Locate the cell with the specified text and output its (x, y) center coordinate. 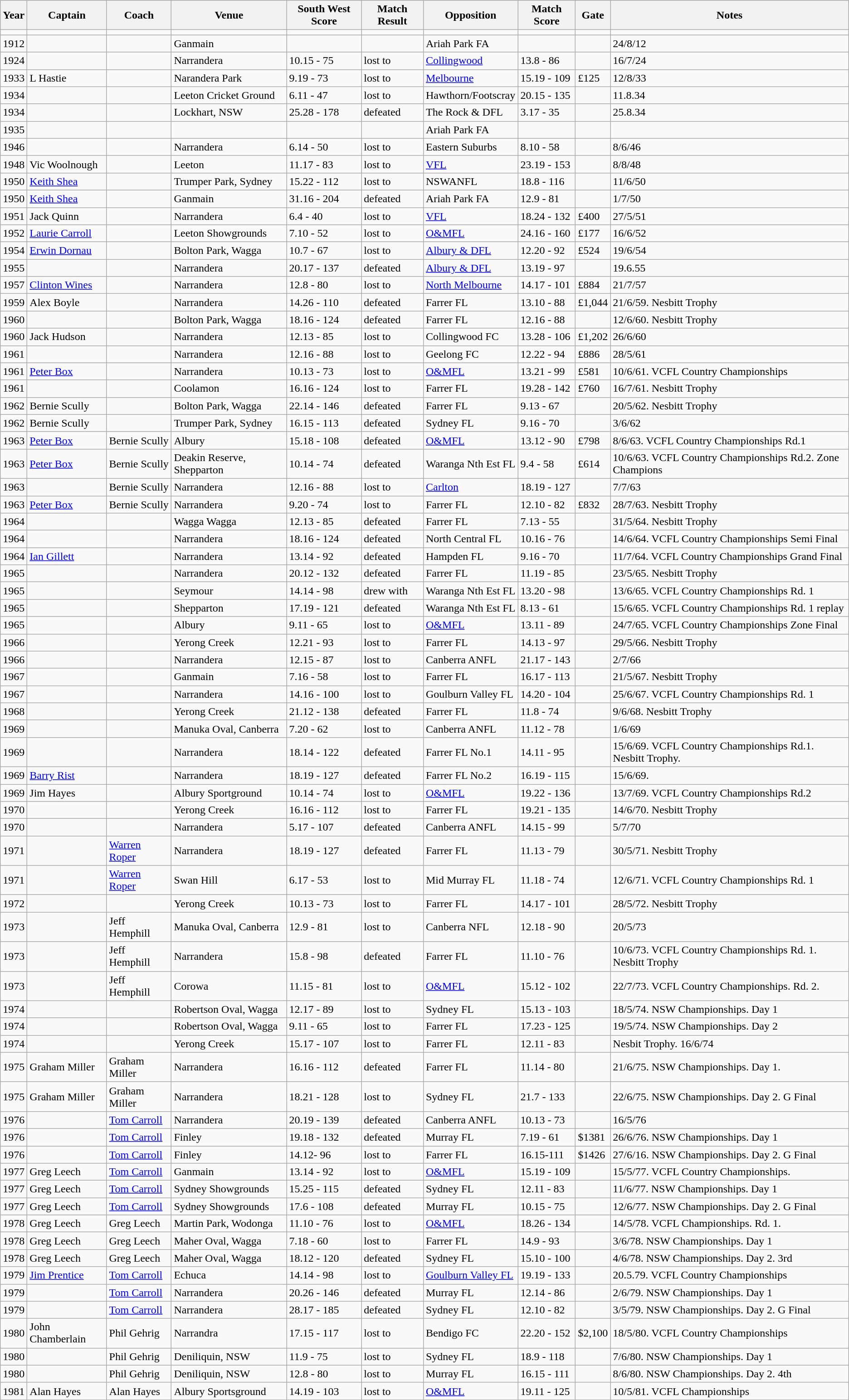
21.7 - 133 (547, 1096)
21/6/75. NSW Championships. Day 1. (729, 1067)
2/6/79. NSW Championships. Day 1 (729, 1293)
6.11 - 47 (324, 95)
Lockhart, NSW (229, 112)
18.26 - 134 (547, 1224)
17.23 - 125 (547, 1026)
24.16 - 160 (547, 233)
Bendigo FC (470, 1333)
19.21 - 135 (547, 810)
1924 (14, 61)
1951 (14, 216)
Martin Park, Wodonga (229, 1224)
7/6/80. NSW Championships. Day 1 (729, 1356)
10/6/61. VCFL Country Championships (729, 371)
17.19 - 121 (324, 608)
19/5/74. NSW Championships. Day 2 (729, 1026)
£884 (593, 285)
13.8 - 86 (547, 61)
10.7 - 67 (324, 251)
Narrandra (229, 1333)
9.13 - 67 (547, 406)
13.20 - 98 (547, 591)
7.20 - 62 (324, 729)
1935 (14, 130)
15/6/69. (729, 775)
20.19 - 139 (324, 1120)
Jack Hudson (67, 337)
Gate (593, 15)
19/6/54 (729, 251)
5/7/70 (729, 827)
15/5/77. VCFL Country Championships. (729, 1172)
14.26 - 110 (324, 302)
Mid Murray FL (470, 880)
15.10 - 100 (547, 1258)
Year (14, 15)
Seymour (229, 591)
20.5.79. VCFL Country Championships (729, 1275)
Opposition (470, 15)
14/6/70. Nesbitt Trophy (729, 810)
13/7/69. VCFL Country Championships Rd.2 (729, 793)
9.19 - 73 (324, 78)
Leeton (229, 164)
12.21 - 93 (324, 642)
Nesbit Trophy. 16/6/74 (729, 1044)
21/6/59. Nesbitt Trophy (729, 302)
15.22 - 112 (324, 181)
16.15 - 113 (324, 423)
8/6/63. VCFL Country Championships Rd.1 (729, 440)
Echuca (229, 1275)
2/7/66 (729, 660)
26/6/60 (729, 337)
14/6/64. VCFL Country Championships Semi Final (729, 539)
15.13 - 103 (547, 1009)
£1,202 (593, 337)
16/6/52 (729, 233)
Jim Hayes (67, 793)
14.19 - 103 (324, 1391)
1948 (14, 164)
21/7/57 (729, 285)
20.26 - 146 (324, 1293)
Coach (139, 15)
3.17 - 35 (547, 112)
31.16 - 204 (324, 199)
£798 (593, 440)
7.16 - 58 (324, 677)
3/6/78. NSW Championships. Day 1 (729, 1241)
16.16 - 124 (324, 389)
10/6/73. VCFL Country Championships Rd. 1. Nesbitt Trophy (729, 957)
21.17 - 143 (547, 660)
£400 (593, 216)
11.12 - 78 (547, 729)
16.15-111 (547, 1155)
Wagga Wagga (229, 522)
Eastern Suburbs (470, 147)
28.17 - 185 (324, 1310)
25/6/67. VCFL Country Championships Rd. 1 (729, 694)
24/7/65. VCFL Country Championships Zone Final (729, 625)
19.19 - 133 (547, 1275)
Shepparton (229, 608)
11.13 - 79 (547, 851)
$2,100 (593, 1333)
Collingwood FC (470, 337)
11.18 - 74 (547, 880)
£177 (593, 233)
Farrer FL No.1 (470, 752)
12.14 - 86 (547, 1293)
12/6/77. NSW Championships. Day 2. G Final (729, 1206)
19.6.55 (729, 268)
21/5/67. Nesbitt Trophy (729, 677)
12.20 - 92 (547, 251)
19.22 - 136 (547, 793)
1/7/50 (729, 199)
22/6/75. NSW Championships. Day 2. G Final (729, 1096)
14/5/78. VCFL Championships. Rd. 1. (729, 1224)
3/5/79. NSW Championships. Day 2. G Final (729, 1310)
11.17 - 83 (324, 164)
Erwin Dornau (67, 251)
20.17 - 137 (324, 268)
Hawthorn/Footscray (470, 95)
12.18 - 90 (547, 927)
13.12 - 90 (547, 440)
27/6/16. NSW Championships. Day 2. G Final (729, 1155)
Jim Prentice (67, 1275)
Coolamon (229, 389)
21.12 - 138 (324, 711)
28/5/61 (729, 354)
Collingwood (470, 61)
14.13 - 97 (547, 642)
15.17 - 107 (324, 1044)
18/5/80. VCFL Country Championships (729, 1333)
13.21 - 99 (547, 371)
1933 (14, 78)
13.11 - 89 (547, 625)
7/7/63 (729, 487)
Canberra NFL (470, 927)
20.15 - 135 (547, 95)
£1,044 (593, 302)
11.19 - 85 (547, 574)
11.14 - 80 (547, 1067)
Venue (229, 15)
1912 (14, 44)
$1381 (593, 1137)
Laurie Carroll (67, 233)
Farrer FL No.2 (470, 775)
15.18 - 108 (324, 440)
Deakin Reserve, Shepparton (229, 463)
16.19 - 115 (547, 775)
Notes (729, 15)
15/6/65. VCFL Country Championships Rd. 1 replay (729, 608)
11.8.34 (729, 95)
8/8/48 (729, 164)
6.4 - 40 (324, 216)
8.10 - 58 (547, 147)
Albury Sportsground (229, 1391)
£760 (593, 389)
1946 (14, 147)
18.9 - 118 (547, 1356)
NSWANFL (470, 181)
8/6/46 (729, 147)
1954 (14, 251)
Corowa (229, 986)
12.17 - 89 (324, 1009)
18.24 - 132 (547, 216)
23.19 - 153 (547, 164)
16/5/76 (729, 1120)
17.6 - 108 (324, 1206)
12.15 - 87 (324, 660)
16.17 - 113 (547, 677)
28/7/63. Nesbitt Trophy (729, 505)
1959 (14, 302)
Barry Rist (67, 775)
20/5/62. Nesbitt Trophy (729, 406)
12/8/33 (729, 78)
8.13 - 61 (547, 608)
1972 (14, 904)
14.11 - 95 (547, 752)
22/7/73. VCFL Country Championships. Rd. 2. (729, 986)
31/5/64. Nesbitt Trophy (729, 522)
£581 (593, 371)
Leeton Cricket Ground (229, 95)
L Hastie (67, 78)
Leeton Showgrounds (229, 233)
19.28 - 142 (547, 389)
John Chamberlain (67, 1333)
1952 (14, 233)
Melbourne (470, 78)
6.17 - 53 (324, 880)
1/6/69 (729, 729)
9/6/68. Nesbitt Trophy (729, 711)
1955 (14, 268)
14.12- 96 (324, 1155)
4/6/78. NSW Championships. Day 2. 3rd (729, 1258)
11.15 - 81 (324, 986)
Swan Hill (229, 880)
3/6/62 (729, 423)
22.20 - 152 (547, 1333)
Carlton (470, 487)
$1426 (593, 1155)
30/5/71. Nesbitt Trophy (729, 851)
15.12 - 102 (547, 986)
10/5/81. VCFL Championships (729, 1391)
8/6/80. NSW Championships. Day 2. 4th (729, 1374)
17.15 - 117 (324, 1333)
18.14 - 122 (324, 752)
South West Score (324, 15)
22.14 - 146 (324, 406)
5.17 - 107 (324, 827)
7.13 - 55 (547, 522)
14.15 - 99 (547, 827)
18.8 - 116 (547, 181)
11.8 - 74 (547, 711)
11/6/77. NSW Championships. Day 1 (729, 1189)
13/6/65. VCFL Country Championships Rd. 1 (729, 591)
20.12 - 132 (324, 574)
Match Result (393, 15)
25.8.34 (729, 112)
£886 (593, 354)
1981 (14, 1391)
14.20 - 104 (547, 694)
£125 (593, 78)
13.28 - 106 (547, 337)
28/5/72. Nesbitt Trophy (729, 904)
15.25 - 115 (324, 1189)
14.16 - 100 (324, 694)
Clinton Wines (67, 285)
25.28 - 178 (324, 112)
9.20 - 74 (324, 505)
Albury Sportground (229, 793)
12/6/71. VCFL Country Championships Rd. 1 (729, 880)
12/6/60. Nesbitt Trophy (729, 320)
North Melbourne (470, 285)
10.16 - 76 (547, 539)
19.18 - 132 (324, 1137)
6.14 - 50 (324, 147)
11/6/50 (729, 181)
7.10 - 52 (324, 233)
Ian Gillett (67, 556)
10/6/63. VCFL Country Championships Rd.2. Zone Champions (729, 463)
16/7/24 (729, 61)
North Central FL (470, 539)
12.22 - 94 (547, 354)
18.21 - 128 (324, 1096)
29/5/66. Nesbitt Trophy (729, 642)
14.9 - 93 (547, 1241)
Geelong FC (470, 354)
16.15 - 111 (547, 1374)
20/5/73 (729, 927)
1968 (14, 711)
drew with (393, 591)
Vic Woolnough (67, 164)
£524 (593, 251)
24/8/12 (729, 44)
7.19 - 61 (547, 1137)
27/5/51 (729, 216)
26/6/76. NSW Championships. Day 1 (729, 1137)
7.18 - 60 (324, 1241)
15.8 - 98 (324, 957)
9.4 - 58 (547, 463)
11/7/64. VCFL Country Championships Grand Final (729, 556)
The Rock & DFL (470, 112)
Hampden FL (470, 556)
16/7/61. Nesbitt Trophy (729, 389)
18.12 - 120 (324, 1258)
Captain (67, 15)
13.10 - 88 (547, 302)
19.11 - 125 (547, 1391)
1957 (14, 285)
Narandera Park (229, 78)
Alex Boyle (67, 302)
18/5/74. NSW Championships. Day 1 (729, 1009)
11.9 - 75 (324, 1356)
Match Score (547, 15)
13.19 - 97 (547, 268)
Jack Quinn (67, 216)
23/5/65. Nesbitt Trophy (729, 574)
£832 (593, 505)
£614 (593, 463)
15/6/69. VCFL Country Championships Rd.1. Nesbitt Trophy. (729, 752)
